Scan for the cell matching the given text and deliver its [x, y] coordinate at center. 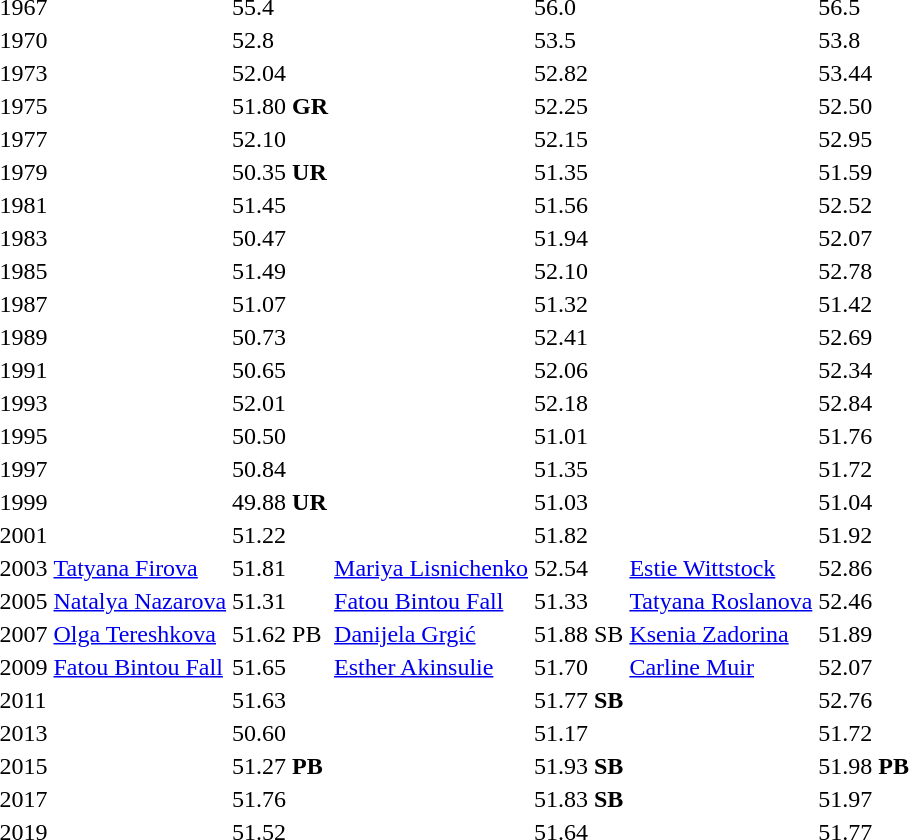
51.22 [280, 535]
50.84 [280, 469]
51.45 [280, 205]
52.01 [280, 403]
50.35 UR [280, 172]
51.32 [579, 304]
50.65 [280, 370]
50.47 [280, 238]
51.77 SB [579, 700]
50.73 [280, 337]
Olga Tereshkova [140, 634]
Esther Akinsulie [432, 667]
Natalya Nazarova [140, 601]
52.41 [579, 337]
52.04 [280, 73]
51.93 SB [579, 766]
Tatyana Firova [140, 568]
51.76 [280, 799]
50.50 [280, 436]
52.25 [579, 106]
51.62 PB [280, 634]
Tatyana Roslanova [721, 601]
Danijela Grgić [432, 634]
51.01 [579, 436]
52.8 [280, 40]
51.88 SB [579, 634]
51.65 [280, 667]
Estie Wittstock [721, 568]
52.18 [579, 403]
Carline Muir [721, 667]
51.17 [579, 733]
51.81 [280, 568]
51.49 [280, 271]
51.80 GR [280, 106]
51.83 SB [579, 799]
51.94 [579, 238]
52.82 [579, 73]
51.07 [280, 304]
Mariya Lisnichenko [432, 568]
51.63 [280, 700]
Ksenia Zadorina [721, 634]
49.88 UR [280, 502]
51.27 PB [280, 766]
51.03 [579, 502]
52.06 [579, 370]
51.56 [579, 205]
50.60 [280, 733]
52.15 [579, 139]
51.82 [579, 535]
51.33 [579, 601]
52.54 [579, 568]
51.31 [280, 601]
53.5 [579, 40]
51.70 [579, 667]
